Return the [x, y] coordinate for the center point of the cell that contains the specified text.  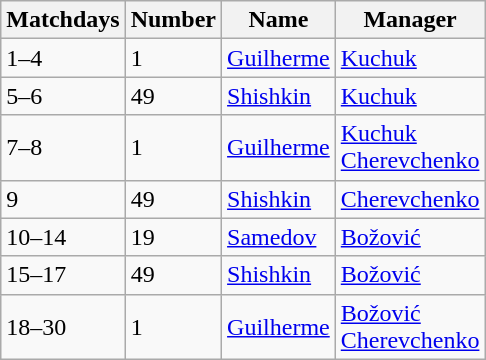
1–4 [63, 58]
18–30 [63, 326]
7–8 [63, 148]
Name [279, 20]
Number [173, 20]
Matchdays [63, 20]
Kuchuk Cherevchenko [410, 148]
19 [173, 237]
Božović Cherevchenko [410, 326]
Cherevchenko [410, 199]
Manager [410, 20]
5–6 [63, 96]
15–17 [63, 275]
Samedov [279, 237]
10–14 [63, 237]
9 [63, 199]
